Provide the (X, Y) coordinate of the cell's center where the given text is located.  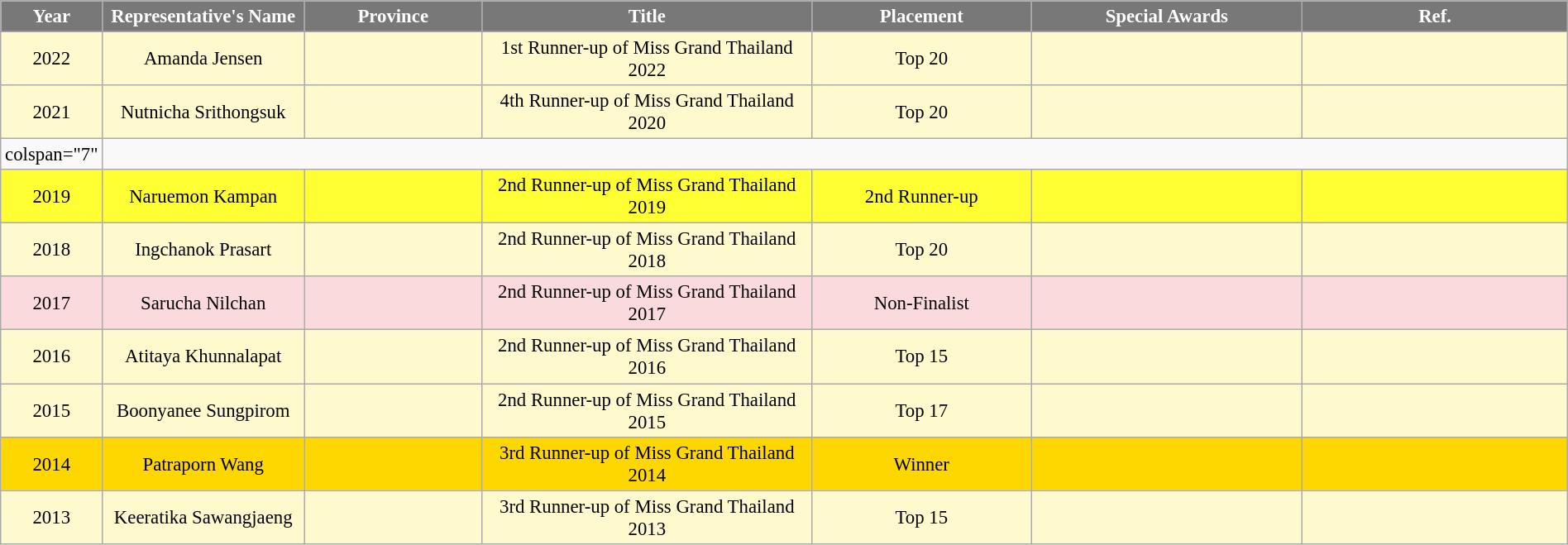
Naruemon Kampan (203, 197)
Ingchanok Prasart (203, 250)
Title (647, 17)
Representative's Name (203, 17)
2nd Runner-up of Miss Grand Thailand 2017 (647, 303)
2nd Runner-up of Miss Grand Thailand 2019 (647, 197)
Special Awards (1167, 17)
2021 (51, 112)
2014 (51, 463)
2022 (51, 60)
2nd Runner-up of Miss Grand Thailand 2016 (647, 357)
4th Runner-up of Miss Grand Thailand 2020 (647, 112)
Year (51, 17)
Ref. (1435, 17)
Placement (921, 17)
2016 (51, 357)
2015 (51, 410)
Province (394, 17)
2nd Runner-up of Miss Grand Thailand 2018 (647, 250)
Amanda Jensen (203, 60)
2nd Runner-up of Miss Grand Thailand 2015 (647, 410)
2nd Runner-up (921, 197)
colspan="7" (51, 155)
1st Runner-up of Miss Grand Thailand 2022 (647, 60)
2019 (51, 197)
2017 (51, 303)
3rd Runner-up of Miss Grand Thailand 2013 (647, 518)
Keeratika Sawangjaeng (203, 518)
Non-Finalist (921, 303)
Top 17 (921, 410)
Sarucha Nilchan (203, 303)
Boonyanee Sungpirom (203, 410)
2018 (51, 250)
2013 (51, 518)
Nutnicha Srithongsuk (203, 112)
Patraporn Wang (203, 463)
3rd Runner-up of Miss Grand Thailand 2014 (647, 463)
Atitaya Khunnalapat (203, 357)
Winner (921, 463)
